Identify which cell holds the provided text, then report its (X, Y) central coordinate. 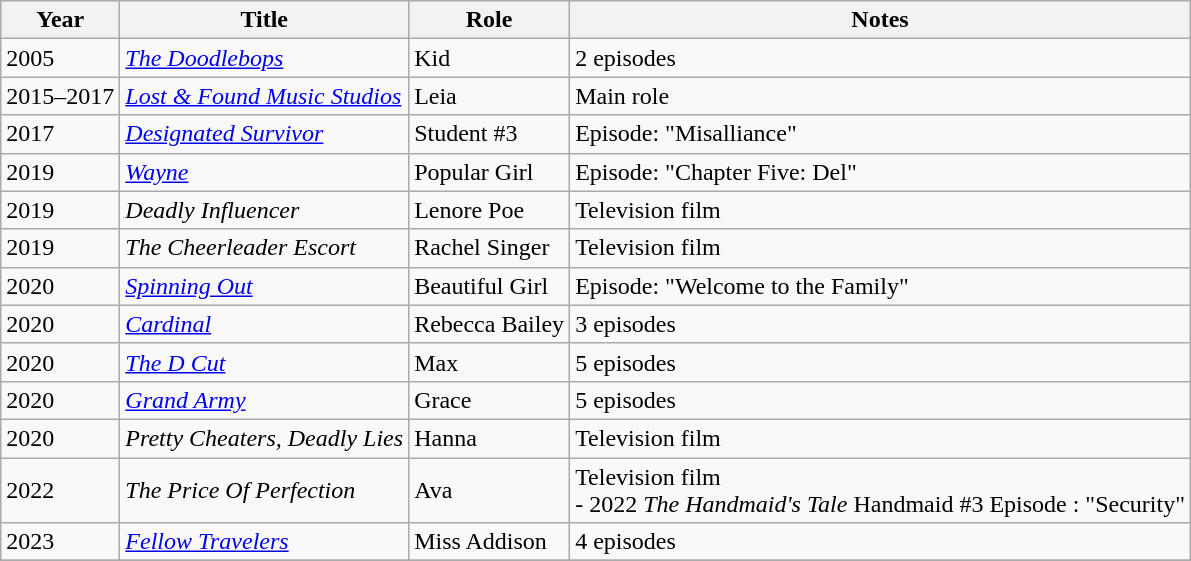
2 episodes (880, 58)
Rebecca Bailey (490, 324)
Wayne (264, 172)
The D Cut (264, 362)
Grace (490, 400)
Year (60, 20)
2022 (60, 490)
2023 (60, 542)
Designated Survivor (264, 134)
2015–2017 (60, 96)
Beautiful Girl (490, 286)
Spinning Out (264, 286)
Max (490, 362)
Lenore Poe (490, 210)
The Price Of Perfection (264, 490)
Lost & Found Music Studios (264, 96)
Cardinal (264, 324)
Episode: "Chapter Five: Del" (880, 172)
Television film- 2022 The Handmaid's Tale Handmaid #3 Episode : "Security" (880, 490)
Notes (880, 20)
3 episodes (880, 324)
The Cheerleader Escort (264, 248)
4 episodes (880, 542)
Hanna (490, 438)
Episode: "Misalliance" (880, 134)
Fellow Travelers (264, 542)
Leia (490, 96)
Pretty Cheaters, Deadly Lies (264, 438)
Main role (880, 96)
The Doodlebops (264, 58)
Kid (490, 58)
Grand Army (264, 400)
2017 (60, 134)
Episode: "Welcome to the Family" (880, 286)
Ava (490, 490)
Rachel Singer (490, 248)
2005 (60, 58)
Popular Girl (490, 172)
Miss Addison (490, 542)
Role (490, 20)
Title (264, 20)
Deadly Influencer (264, 210)
Student #3 (490, 134)
